Search for the cell housing the specified text and yield its (X, Y) center coordinate. 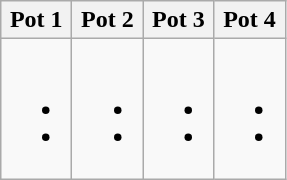
Pot 1 (36, 20)
Pot 4 (250, 20)
Pot 3 (178, 20)
Pot 2 (108, 20)
